From the cell containing the given text, extract its center point as [x, y] coordinate. 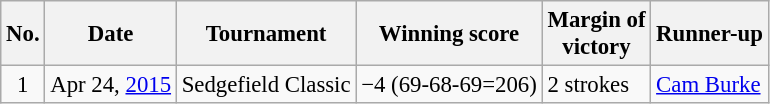
Sedgefield Classic [266, 85]
Tournament [266, 34]
Apr 24, 2015 [110, 85]
Date [110, 34]
Runner-up [710, 34]
1 [23, 85]
No. [23, 34]
Margin ofvictory [596, 34]
2 strokes [596, 85]
Winning score [449, 34]
Cam Burke [710, 85]
−4 (69-68-69=206) [449, 85]
